Locate the cell with the specified text and output its (x, y) center coordinate. 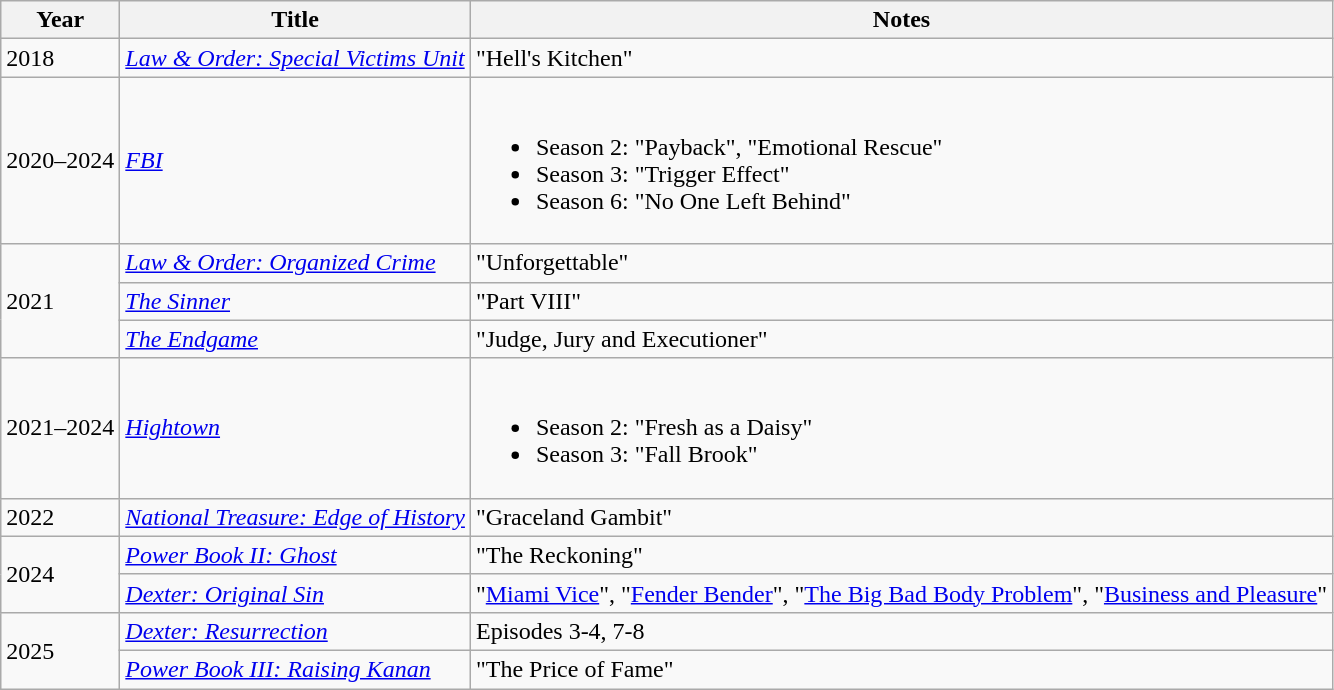
"Unforgettable" (901, 263)
Notes (901, 20)
FBI (296, 160)
Law & Order: Organized Crime (296, 263)
National Treasure: Edge of History (296, 517)
"Graceland Gambit" (901, 517)
2020–2024 (60, 160)
"Judge, Jury and Executioner" (901, 339)
Power Book II: Ghost (296, 555)
"Part VIII" (901, 301)
"The Price of Fame" (901, 669)
2021–2024 (60, 428)
2024 (60, 574)
Episodes 3-4, 7-8 (901, 631)
Power Book III: Raising Kanan (296, 669)
The Sinner (296, 301)
The Endgame (296, 339)
Dexter: Original Sin (296, 593)
"The Reckoning" (901, 555)
Year (60, 20)
Law & Order: Special Victims Unit (296, 58)
2018 (60, 58)
"Miami Vice", "Fender Bender", "The Big Bad Body Problem", "Business and Pleasure" (901, 593)
Dexter: Resurrection (296, 631)
Hightown (296, 428)
2022 (60, 517)
"Hell's Kitchen" (901, 58)
2021 (60, 301)
Season 2: "Fresh as a Daisy"Season 3: "Fall Brook" (901, 428)
Season 2: "Payback", "Emotional Rescue"Season 3: "Trigger Effect"Season 6: "No One Left Behind" (901, 160)
2025 (60, 650)
Title (296, 20)
